Output the (X, Y) coordinate of the center of the cell containing the given text.  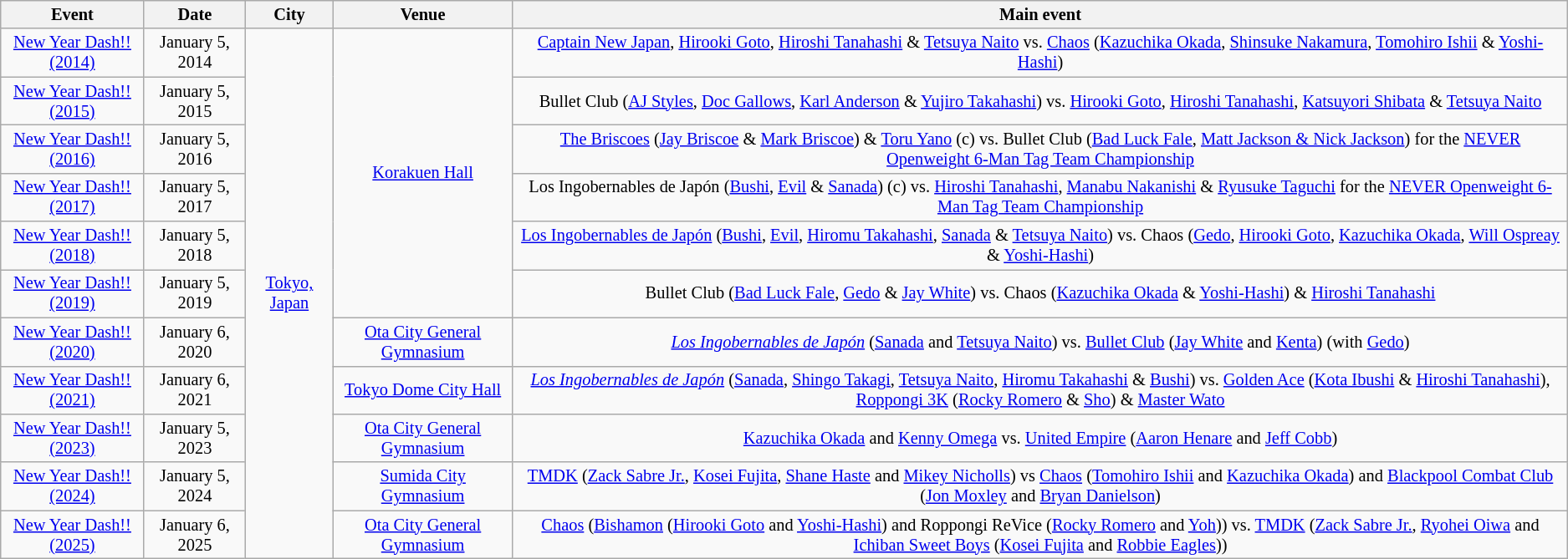
Tokyo Dome City Hall (423, 390)
January 5, 2024 (195, 486)
Event (72, 14)
New Year Dash!! (2019) (72, 293)
New Year Dash!! (2025) (72, 535)
January 5, 2023 (195, 438)
Bullet Club (Bad Luck Fale, Gedo & Jay White) vs. Chaos (Kazuchika Okada & Yoshi-Hashi) & Hiroshi Tanahashi (1040, 293)
New Year Dash!! (2018) (72, 246)
Bullet Club (AJ Styles, Doc Gallows, Karl Anderson & Yujiro Takahashi) vs. Hirooki Goto, Hiroshi Tanahashi, Katsuyori Shibata & Tetsuya Naito (1040, 101)
New Year Dash!! (2023) (72, 438)
New Year Dash!! (2020) (72, 342)
Kazuchika Okada and Kenny Omega vs. United Empire (Aaron Henare and Jeff Cobb) (1040, 438)
Venue (423, 14)
January 5, 2015 (195, 101)
Captain New Japan, Hirooki Goto, Hiroshi Tanahashi & Tetsuya Naito vs. Chaos (Kazuchika Okada, Shinsuke Nakamura, Tomohiro Ishii & Yoshi-Hashi) (1040, 53)
New Year Dash!! (2015) (72, 101)
January 5, 2017 (195, 197)
New Year Dash!! (2014) (72, 53)
Sumida City Gymnasium (423, 486)
New Year Dash!! (2016) (72, 149)
Los Ingobernables de Japón (Sanada and Tetsuya Naito) vs. Bullet Club (Jay White and Kenta) (with Gedo) (1040, 342)
City (289, 14)
Tokyo, Japan (289, 293)
January 5, 2019 (195, 293)
New Year Dash!! (2024) (72, 486)
January 6, 2021 (195, 390)
Date (195, 14)
January 5, 2018 (195, 246)
Main event (1040, 14)
New Year Dash!! (2021) (72, 390)
January 5, 2016 (195, 149)
January 6, 2020 (195, 342)
January 5, 2014 (195, 53)
January 6, 2025 (195, 535)
New Year Dash!! (2017) (72, 197)
Korakuen Hall (423, 173)
